Pinpoint the cell where the given text exists, returning its [x, y] midpoint coordinate. 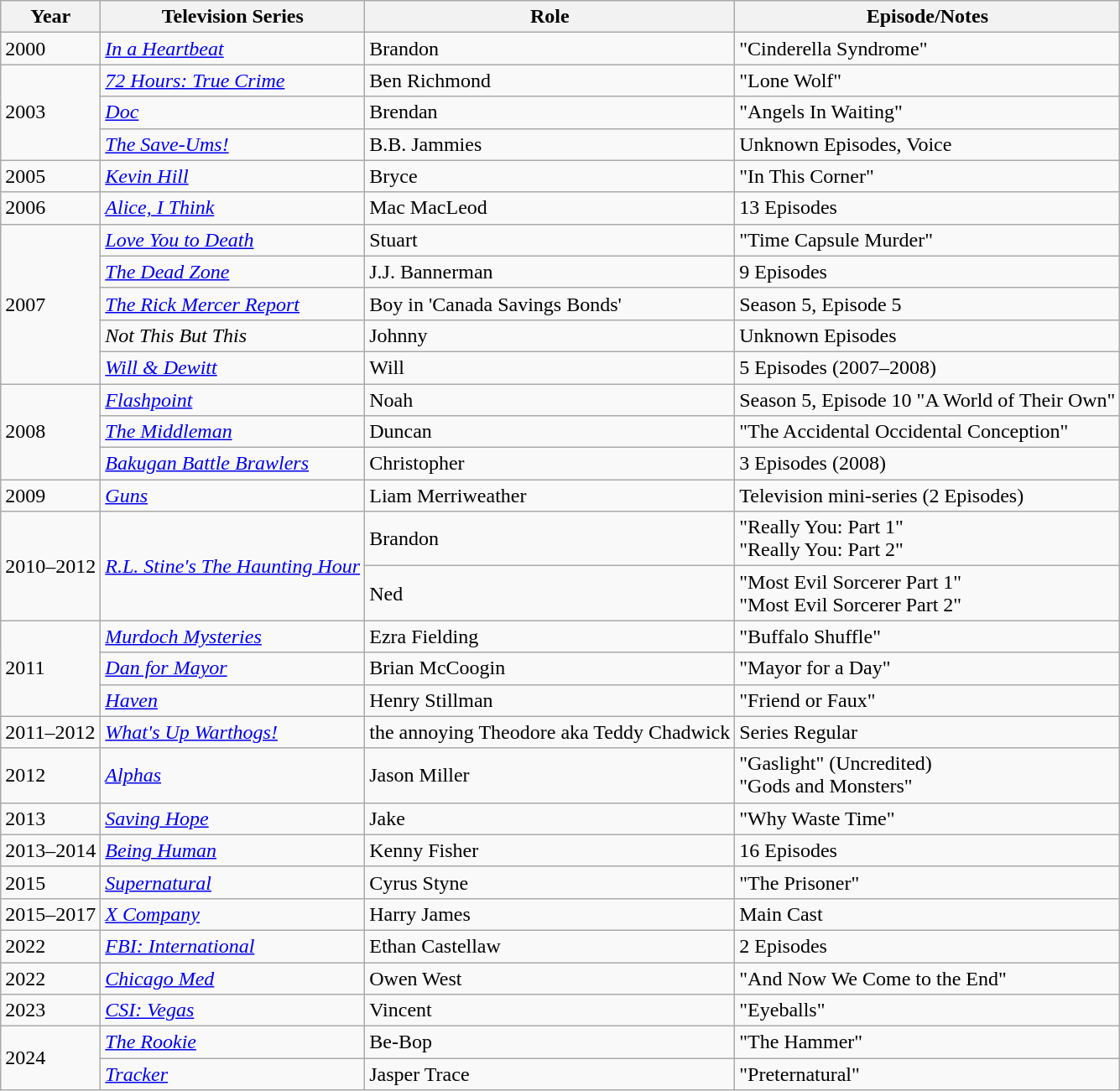
Kenny Fisher [550, 850]
Jason Miller [550, 775]
"The Hammer" [928, 1042]
The Save-Ums! [233, 144]
2013 [50, 818]
2003 [50, 112]
2015 [50, 882]
"Preternatural" [928, 1074]
Episode/Notes [928, 17]
"Mayor for a Day" [928, 668]
Ben Richmond [550, 81]
2023 [50, 1010]
"Buffalo Shuffle" [928, 636]
Season 5, Episode 5 [928, 304]
Cyrus Styne [550, 882]
CSI: Vegas [233, 1010]
Guns [233, 496]
B.B. Jammies [550, 144]
Harry James [550, 914]
2006 [50, 208]
The Middleman [233, 432]
Kevin Hill [233, 176]
Owen West [550, 979]
Flashpoint [233, 400]
Stuart [550, 240]
Year [50, 17]
Vincent [550, 1010]
Series Regular [928, 732]
"Most Evil Sorcerer Part 1""Most Evil Sorcerer Part 2" [928, 594]
Mac MacLeod [550, 208]
2008 [50, 432]
"Cinderella Syndrome" [928, 49]
Boy in 'Canada Savings Bonds' [550, 304]
X Company [233, 914]
"The Accidental Occidental Conception" [928, 432]
9 Episodes [928, 272]
Television Series [233, 17]
"Eyeballs" [928, 1010]
"Gaslight" (Uncredited)"Gods and Monsters" [928, 775]
2007 [50, 304]
Not This But This [233, 335]
J.J. Bannerman [550, 272]
3 Episodes (2008) [928, 464]
2 Episodes [928, 946]
Be-Bop [550, 1042]
Bryce [550, 176]
Will & Dewitt [233, 367]
"Really You: Part 1""Really You: Part 2" [928, 538]
Liam Merriweather [550, 496]
Season 5, Episode 10 "A World of Their Own" [928, 400]
16 Episodes [928, 850]
Television mini-series (2 Episodes) [928, 496]
Bakugan Battle Brawlers [233, 464]
2005 [50, 176]
Jasper Trace [550, 1074]
Dan for Mayor [233, 668]
2011–2012 [50, 732]
2011 [50, 668]
Unknown Episodes, Voice [928, 144]
Saving Hope [233, 818]
"Lone Wolf" [928, 81]
Noah [550, 400]
Murdoch Mysteries [233, 636]
The Dead Zone [233, 272]
Tracker [233, 1074]
Jake [550, 818]
2012 [50, 775]
Unknown Episodes [928, 335]
13 Episodes [928, 208]
Doc [233, 112]
"Time Capsule Murder" [928, 240]
"And Now We Come to the End" [928, 979]
Alphas [233, 775]
Christopher [550, 464]
R.L. Stine's The Haunting Hour [233, 566]
Alice, I Think [233, 208]
Brendan [550, 112]
"Why Waste Time" [928, 818]
FBI: International [233, 946]
The Rookie [233, 1042]
"Friend or Faux" [928, 700]
"Angels In Waiting" [928, 112]
72 Hours: True Crime [233, 81]
Brian McCoogin [550, 668]
Ned [550, 594]
2015–2017 [50, 914]
Chicago Med [233, 979]
Haven [233, 700]
2024 [50, 1058]
"The Prisoner" [928, 882]
Role [550, 17]
Will [550, 367]
Duncan [550, 432]
Henry Stillman [550, 700]
5 Episodes (2007–2008) [928, 367]
2013–2014 [50, 850]
Ethan Castellaw [550, 946]
In a Heartbeat [233, 49]
2010–2012 [50, 566]
Supernatural [233, 882]
the annoying Theodore aka Teddy Chadwick [550, 732]
Johnny [550, 335]
Being Human [233, 850]
What's Up Warthogs! [233, 732]
Main Cast [928, 914]
Love You to Death [233, 240]
"In This Corner" [928, 176]
The Rick Mercer Report [233, 304]
Ezra Fielding [550, 636]
2009 [50, 496]
2000 [50, 49]
